Identify which cell holds the provided text, then report its (X, Y) central coordinate. 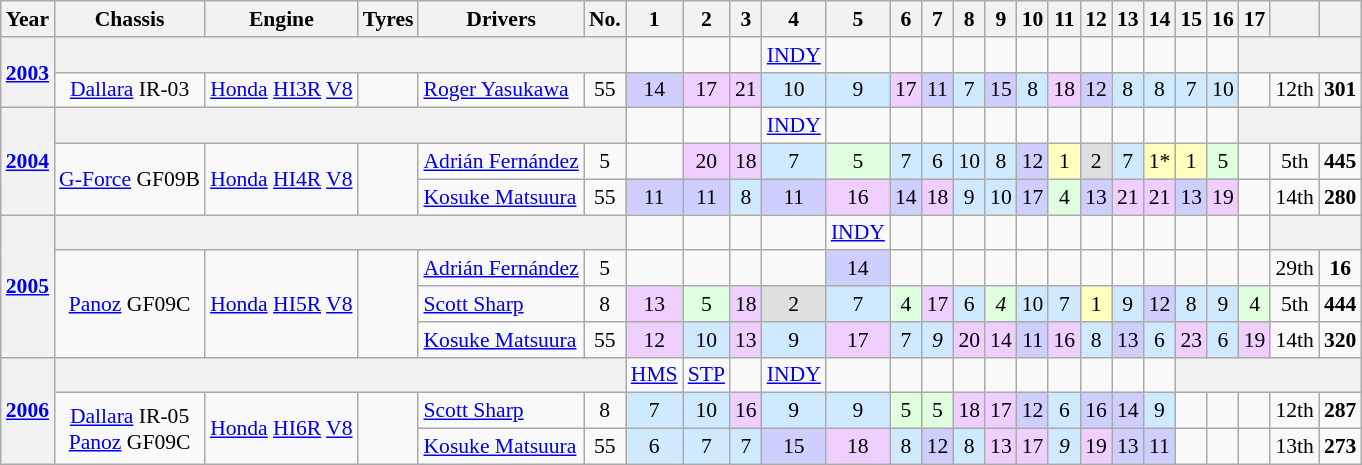
Drivers (500, 19)
2004 (28, 162)
445 (1340, 162)
2005 (28, 286)
287 (1340, 411)
G-Force GF09B (130, 180)
Panoz GF09C (130, 304)
Honda HI5R V8 (281, 304)
Roger Yasukawa (500, 90)
23 (1191, 340)
301 (1340, 90)
HMS (654, 375)
Honda HI4R V8 (281, 180)
29th (1294, 269)
13th (1294, 447)
320 (1340, 340)
Honda HI6R V8 (281, 428)
Engine (281, 19)
2006 (28, 410)
Dallara IR-03 (130, 90)
273 (1340, 447)
Dallara IR-05Panoz GF09C (130, 428)
280 (1340, 197)
Year (28, 19)
3 (746, 19)
Honda HI3R V8 (281, 90)
Tyres (388, 19)
Chassis (130, 19)
444 (1340, 304)
No. (605, 19)
STP (706, 375)
1* (1160, 162)
2003 (28, 72)
